Search for the cell housing the specified text and yield its [x, y] center coordinate. 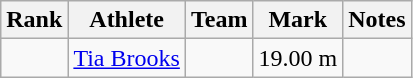
Rank [34, 20]
Mark [298, 20]
Tia Brooks [127, 58]
19.00 m [298, 58]
Team [219, 20]
Athlete [127, 20]
Notes [377, 20]
